Scan for the cell matching the given text and deliver its [X, Y] coordinate at center. 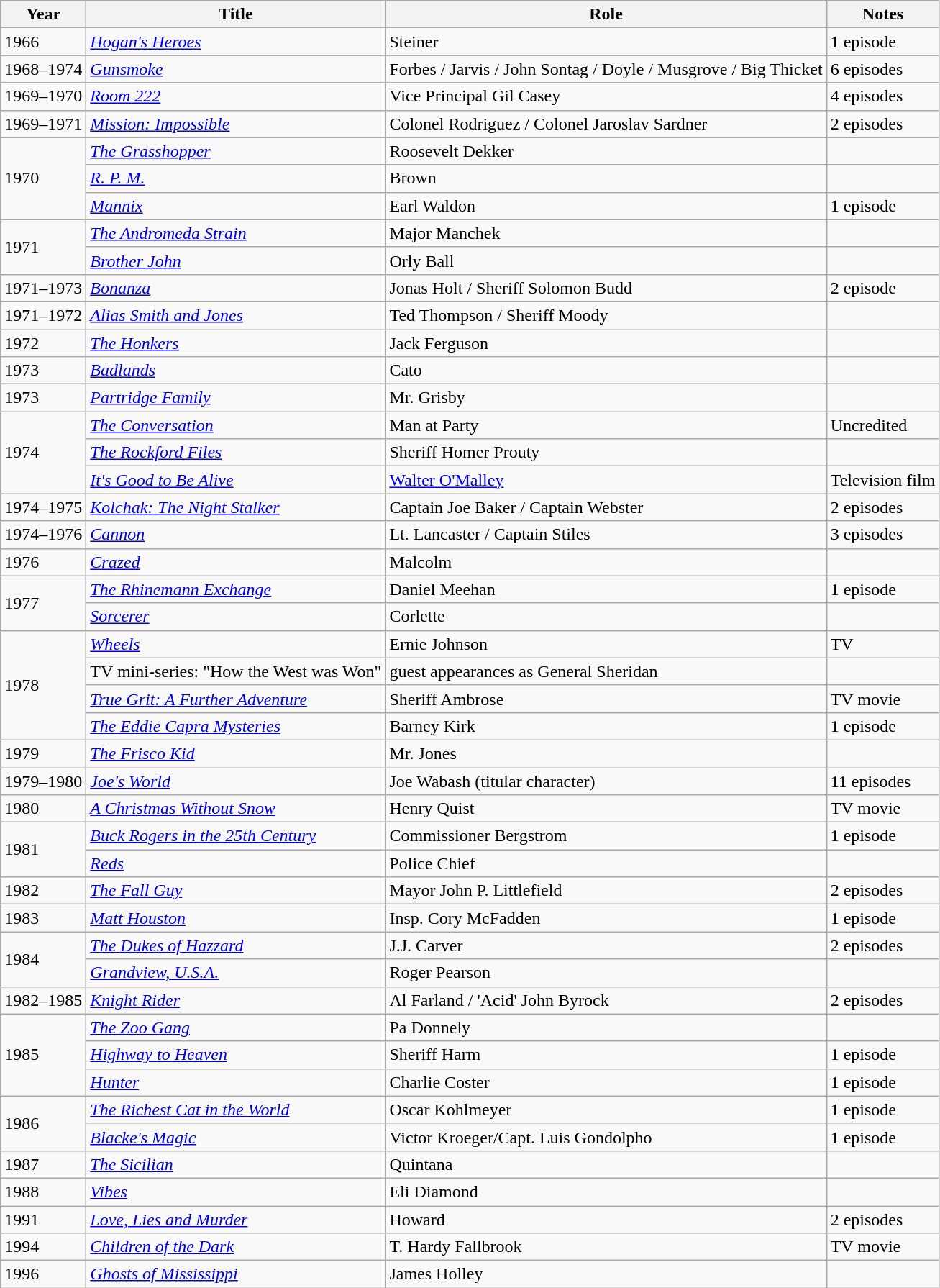
Captain Joe Baker / Captain Webster [606, 507]
Colonel Rodriguez / Colonel Jaroslav Sardner [606, 124]
1971 [43, 247]
Quintana [606, 1164]
1984 [43, 959]
Orly Ball [606, 260]
1969–1971 [43, 124]
1981 [43, 850]
Vibes [236, 1192]
Badlands [236, 371]
Kolchak: The Night Stalker [236, 507]
4 episodes [883, 96]
Uncredited [883, 425]
1970 [43, 178]
Wheels [236, 644]
1983 [43, 918]
R. P. M. [236, 178]
Mannix [236, 206]
Mr. Grisby [606, 398]
Walter O'Malley [606, 480]
1966 [43, 42]
Charlie Coster [606, 1082]
Barney Kirk [606, 726]
Matt Houston [236, 918]
Sheriff Ambrose [606, 699]
Ghosts of Mississippi [236, 1274]
6 episodes [883, 69]
1994 [43, 1247]
Alias Smith and Jones [236, 315]
Victor Kroeger/Capt. Luis Gondolpho [606, 1137]
Howard [606, 1220]
3 episodes [883, 535]
1969–1970 [43, 96]
Oscar Kohlmeyer [606, 1110]
Role [606, 14]
A Christmas Without Snow [236, 809]
TV [883, 644]
Grandview, U.S.A. [236, 973]
Malcolm [606, 562]
Cannon [236, 535]
Man at Party [606, 425]
Sheriff Harm [606, 1055]
T. Hardy Fallbrook [606, 1247]
1996 [43, 1274]
1982 [43, 891]
Mayor John P. Littlefield [606, 891]
1972 [43, 343]
Hunter [236, 1082]
Joe's World [236, 781]
Earl Waldon [606, 206]
Roger Pearson [606, 973]
Ted Thompson / Sheriff Moody [606, 315]
1974–1976 [43, 535]
Buck Rogers in the 25th Century [236, 836]
The Richest Cat in the World [236, 1110]
1977 [43, 603]
True Grit: A Further Adventure [236, 699]
J.J. Carver [606, 945]
Blacke's Magic [236, 1137]
1971–1972 [43, 315]
The Eddie Capra Mysteries [236, 726]
The Rockford Files [236, 453]
The Grasshopper [236, 151]
Brown [606, 178]
The Rhinemann Exchange [236, 589]
Joe Wabash (titular character) [606, 781]
Insp. Cory McFadden [606, 918]
1971–1973 [43, 288]
The Frisco Kid [236, 753]
Room 222 [236, 96]
Notes [883, 14]
Gunsmoke [236, 69]
1974 [43, 453]
Henry Quist [606, 809]
Sorcerer [236, 617]
1985 [43, 1055]
1968–1974 [43, 69]
Crazed [236, 562]
Partridge Family [236, 398]
The Sicilian [236, 1164]
Pa Donnely [606, 1028]
Vice Principal Gil Casey [606, 96]
It's Good to Be Alive [236, 480]
Jonas Holt / Sheriff Solomon Budd [606, 288]
Police Chief [606, 863]
TV mini-series: "How the West was Won" [236, 671]
Cato [606, 371]
1979–1980 [43, 781]
Mission: Impossible [236, 124]
Daniel Meehan [606, 589]
The Andromeda Strain [236, 233]
Highway to Heaven [236, 1055]
1979 [43, 753]
The Conversation [236, 425]
Forbes / Jarvis / John Sontag / Doyle / Musgrove / Big Thicket [606, 69]
Corlette [606, 617]
The Dukes of Hazzard [236, 945]
1976 [43, 562]
Reds [236, 863]
1978 [43, 685]
Hogan's Heroes [236, 42]
1974–1975 [43, 507]
1988 [43, 1192]
Brother John [236, 260]
Major Manchek [606, 233]
Al Farland / 'Acid' John Byrock [606, 1000]
Television film [883, 480]
Commissioner Bergstrom [606, 836]
Title [236, 14]
The Honkers [236, 343]
Mr. Jones [606, 753]
guest appearances as General Sheridan [606, 671]
Bonanza [236, 288]
Ernie Johnson [606, 644]
Love, Lies and Murder [236, 1220]
1982–1985 [43, 1000]
Knight Rider [236, 1000]
11 episodes [883, 781]
Year [43, 14]
James Holley [606, 1274]
Eli Diamond [606, 1192]
2 episode [883, 288]
Roosevelt Dekker [606, 151]
Lt. Lancaster / Captain Stiles [606, 535]
1991 [43, 1220]
Children of the Dark [236, 1247]
The Fall Guy [236, 891]
The Zoo Gang [236, 1028]
1980 [43, 809]
1987 [43, 1164]
Sheriff Homer Prouty [606, 453]
Steiner [606, 42]
Jack Ferguson [606, 343]
1986 [43, 1123]
